Locate the cell with the specified text and output its (x, y) center coordinate. 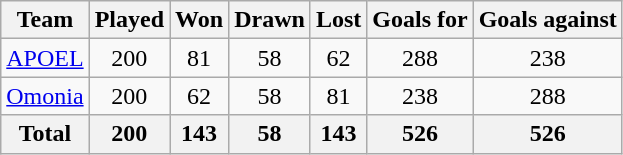
Omonia (45, 96)
APOEL (45, 58)
Goals for (420, 20)
Goals against (548, 20)
Drawn (270, 20)
Team (45, 20)
Total (45, 134)
Lost (338, 20)
Won (200, 20)
Played (129, 20)
